Find where the given text appears and provide that cell's center as (X, Y) coordinate. 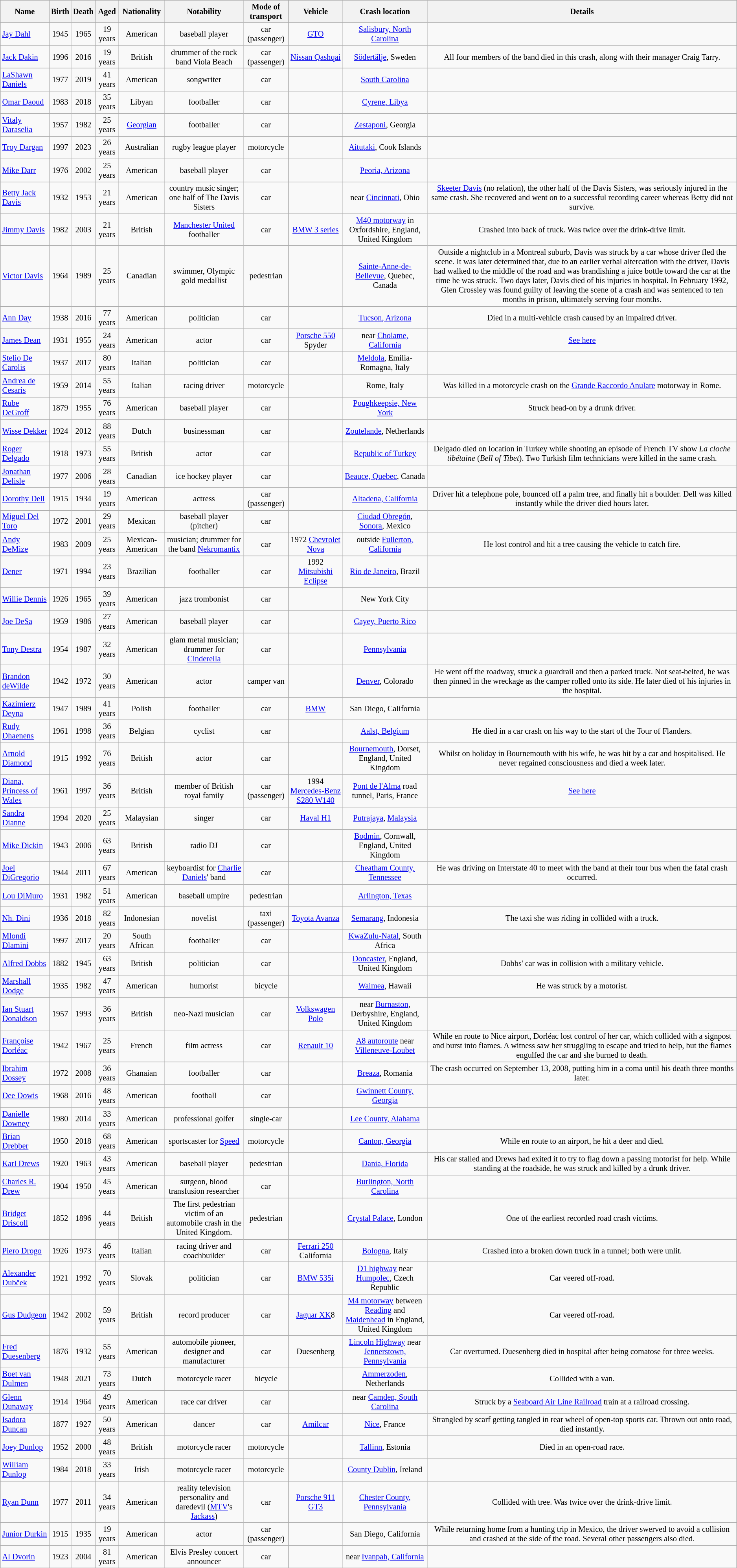
Nissan Qashqai (316, 57)
34 years (107, 1502)
23 years (107, 572)
M4 motorway between Reading and Maidenhead in England, United Kingdom (385, 1315)
43 years (107, 1164)
Details (582, 11)
Sandra Dianne (25, 818)
Strangled by scarf getting tangled in rear wheel of open-top sports car. Thrown out onto road, died instantly. (582, 1424)
1938 (60, 318)
Australian (142, 147)
Gwinnett County, Georgia (385, 1096)
Malaysian (142, 818)
2019 (83, 79)
1920 (60, 1164)
William Dunlop (25, 1470)
Salisbury, North Carolina (385, 34)
automobile pioneer, designer and manufacturer (204, 1352)
He lost control and hit a tree causing the vehicle to catch fire. (582, 544)
Miguel Del Toro (25, 521)
Breaza, Romania (385, 1073)
Bologna, Italy (385, 1251)
songwriter (204, 79)
1968 (60, 1096)
actress (204, 499)
1852 (60, 1218)
1984 (60, 1470)
1943 (60, 845)
jazz trombonist (204, 599)
Dener (25, 572)
Andy DeMize (25, 544)
1927 (83, 1424)
Glenn Dunaway (25, 1402)
Willie Dennis (25, 599)
He was struck by a motorist. (582, 986)
45 years (107, 1187)
Brandon deWilde (25, 681)
Brian Drebber (25, 1141)
Jimmy Davis (25, 230)
record producer (204, 1315)
Pont de l'Alma road tunnel, Paris, France (385, 791)
Beauce, Quebec, Canada (385, 476)
1996 (60, 57)
D1 highway near Humpolec, Czech Republic (385, 1278)
Dania, Florida (385, 1164)
2004 (83, 1557)
Dorothy Dell (25, 499)
20 years (107, 941)
businessman (204, 431)
Troy Dargan (25, 147)
Kazimierz Deyna (25, 709)
New York City (385, 599)
The first pedestrian victim of an automobile crash in the United Kingdom. (204, 1218)
Ibrahim Dossey (25, 1073)
Slovak (142, 1278)
County Dublin, Ireland (385, 1470)
2009 (83, 544)
Lincoln Highway near Jennerstown, Pennsylvania (385, 1352)
Car overturned. Duesenberg died in hospital after being comatose for three weeks. (582, 1352)
Tallinn, Estonia (385, 1447)
Altadena, California (385, 499)
Jaguar XK8 (316, 1315)
humorist (204, 986)
Canton, Georgia (385, 1141)
Waimea, Hawaii (385, 986)
musician; drummer for the band Nekromantix (204, 544)
Ann Day (25, 318)
single-car (266, 1119)
Cheatham County, Tennessee (385, 873)
49 years (107, 1402)
Joel DiGregorio (25, 873)
1987 (83, 649)
Charles R. Drew (25, 1187)
46 years (107, 1251)
Nice, France (385, 1424)
1921 (60, 1278)
Vitaly Daraselia (25, 125)
Burlington, North Carolina (385, 1187)
2001 (83, 521)
swimmer, Olympic gold medallist (204, 276)
race car driver (204, 1402)
Dee Dowis (25, 1096)
neo-Nazi musician (204, 1014)
Meldola, Emilia-Romagna, Italy (385, 363)
Died in an open-road race. (582, 1447)
Pennsylvania (385, 649)
BMW 535i (316, 1278)
Wisse Dekker (25, 431)
2003 (83, 230)
2012 (83, 431)
Mlondi Dlamini (25, 941)
1936 (60, 918)
1904 (60, 1187)
Roger Delgado (25, 453)
Jack Dakin (25, 57)
1980 (60, 1119)
77 years (107, 318)
Doncaster, England, United Kingdom (385, 964)
1896 (83, 1218)
Crashed into a broken down truck in a tunnel; both were unlit. (582, 1251)
Haval H1 (316, 818)
Struck by a Seaboard Air Line Railroad train at a railroad crossing. (582, 1402)
88 years (107, 431)
Boet van Dulmen (25, 1379)
Was killed in a motorcycle crash on the Grande Raccordo Anulare motorway in Rome. (582, 386)
Indonesian (142, 918)
Mike Darr (25, 170)
Ferrari 250 California (316, 1251)
Died in a multi-vehicle crash caused by an impaired driver. (582, 318)
baseball player (pitcher) (204, 521)
Junior Durkin (25, 1534)
Death (83, 11)
1914 (60, 1402)
1947 (60, 709)
reality television personality and daredevil (MTV's Jackass) (204, 1502)
Ciudad Obregón, Sonora, Mexico (385, 521)
Al Dvorin (25, 1557)
35 years (107, 102)
Aitutaki, Cook Islands (385, 147)
sportscaster for Speed (204, 1141)
Sainte-Anne-de-Bellevue, Quebec, Canada (385, 276)
Mike Dickin (25, 845)
Gus Dudgeon (25, 1315)
Renault 10 (316, 1046)
BMW 3 series (316, 230)
rugby league player (204, 147)
taxi (passenger) (266, 918)
near Cincinnati, Ohio (385, 198)
Ammerzoden, Netherlands (385, 1379)
professional golfer (204, 1119)
Lou DiMuro (25, 896)
1972 Chevrolet Nova (316, 544)
Betty Jack Davis (25, 198)
The crash occurred on September 13, 2008, putting him in a coma until his death three months later. (582, 1073)
2000 (83, 1447)
Omar Daoud (25, 102)
81 years (107, 1557)
68 years (107, 1141)
Rome, Italy (385, 386)
Porsche 550 Spyder (316, 340)
The taxi she was riding in collided with a truck. (582, 918)
near Ivanpah, California (385, 1557)
Lee County, Alabama (385, 1119)
Putrajaya, Malaysia (385, 818)
Stelio De Carolis (25, 363)
47 years (107, 986)
Tony Destra (25, 649)
Libyan (142, 102)
French (142, 1046)
Karl Drews (25, 1164)
Semarang, Indonesia (385, 918)
1934 (83, 499)
2008 (83, 1073)
film actress (204, 1046)
Diana, Princess of Wales (25, 791)
Marshall Dodge (25, 986)
Irish (142, 1470)
KwaZulu-Natal, South Africa (385, 941)
1923 (60, 1557)
Aalst, Belgium (385, 731)
Jonathan Delisle (25, 476)
1986 (83, 622)
glam metal musician; drummer for Cinderella (204, 649)
Mexican-American (142, 544)
Victor Davis (25, 276)
1963 (83, 1164)
1944 (60, 873)
Joe DeSa (25, 622)
1882 (60, 964)
Tucson, Arizona (385, 318)
1918 (60, 453)
All four members of the band died in this crash, along with their manager Craig Tarry. (582, 57)
Crystal Palace, London (385, 1218)
39 years (107, 599)
Name (25, 11)
Arnold Diamond (25, 758)
Polish (142, 709)
Vehicle (316, 11)
32 years (107, 649)
50 years (107, 1424)
Södertälje, Sweden (385, 57)
Republic of Turkey (385, 453)
outside Fullerton, California (385, 544)
2023 (83, 147)
1948 (60, 1379)
1877 (60, 1424)
82 years (107, 918)
2021 (83, 1379)
73 years (107, 1379)
Georgian (142, 125)
racing driver and coachbuilder (204, 1251)
While en route to an airport, he hit a deer and died. (582, 1141)
Bournemouth, Dorset, England, United Kingdom (385, 758)
drummer of the rock band Viola Beach (204, 57)
radio DJ (204, 845)
near Cholame, California (385, 340)
Amilcar (316, 1424)
30 years (107, 681)
1994 Mercedes-Benz S280 W140 (316, 791)
26 years (107, 147)
Duesenberg (316, 1352)
Piero Drogo (25, 1251)
1993 (83, 1014)
novelist (204, 918)
Cyrene, Libya (385, 102)
James Dean (25, 340)
Dobbs' car was in collision with a military vehicle. (582, 964)
BMW (316, 709)
Alexander Dubček (25, 1278)
Bridget Driscoll (25, 1218)
Mexican (142, 521)
67 years (107, 873)
Crash location (385, 11)
1879 (60, 408)
70 years (107, 1278)
Belgian (142, 731)
Poughkeepsie, New York (385, 408)
member of British royal family (204, 791)
1992 Mitsubishi Eclipse (316, 572)
1876 (60, 1352)
Arlington, Texas (385, 896)
Driver hit a telephone pole, bounced off a palm tree, and finally hit a boulder. Dell was killed instantly while the driver died hours later. (582, 499)
1976 (60, 170)
1954 (60, 649)
1952 (60, 1447)
1998 (83, 731)
Denver, Colorado (385, 681)
Volkswagen Polo (316, 1014)
camper van (266, 681)
One of the earliest recorded road crash victims. (582, 1218)
Andrea de Cesaris (25, 386)
Joey Dunlop (25, 1447)
LaShawn Daniels (25, 79)
Alfred Dobbs (25, 964)
Notability (204, 11)
near Burnaston, Derbyshire, England, United Kingdom (385, 1014)
Collided with a van. (582, 1379)
Brazilian (142, 572)
South African (142, 941)
cyclist (204, 731)
1967 (83, 1046)
Rube DeGroff (25, 408)
Bodmin, Cornwall, England, United Kingdom (385, 845)
Françoise Dorléac (25, 1046)
1924 (60, 431)
Ian Stuart Donaldson (25, 1014)
Aged (107, 11)
He was driving on Interstate 40 to meet with the band at their tour bus when the fatal crash occurred. (582, 873)
44 years (107, 1218)
Rio de Janeiro, Brazil (385, 572)
Crashed into back of truck. Was twice over the drink-drive limit. (582, 230)
South Carolina (385, 79)
2020 (83, 818)
Toyota Avanza (316, 918)
baseball umpire (204, 896)
Jay Dahl (25, 34)
1937 (60, 363)
Elvis Presley concert announcer (204, 1557)
Collided with tree. Was twice over the drink-drive limit. (582, 1502)
singer (204, 818)
Mode of transport (266, 11)
GTO (316, 34)
A8 autoroute near Villeneuve-Loubet (385, 1046)
Isadora Duncan (25, 1424)
He died in a car crash on his way to the start of the Tour of Flanders. (582, 731)
Cayey, Puerto Rico (385, 622)
Ghanaian (142, 1073)
Chester County, Pennsylvania (385, 1502)
Danielle Downey (25, 1119)
1971 (60, 572)
80 years (107, 363)
Nh. Dini (25, 918)
Manchester United footballer (204, 230)
Whilst on holiday in Bournemouth with his wife, he was hit by a car and hospitalised. He never regained consciousness and died a week later. (582, 758)
Ryan Dunn (25, 1502)
M40 motorway in Oxfordshire, England, United Kingdom (385, 230)
1953 (83, 198)
Nationality (142, 11)
59 years (107, 1315)
Birth (60, 11)
Fred Duesenberg (25, 1352)
keyboardist for Charlie Daniels' band (204, 873)
football (204, 1096)
ice hockey player (204, 476)
racing driver (204, 386)
surgeon, blood transfusion researcher (204, 1187)
Zestaponi, Georgia (385, 125)
Peoria, Arizona (385, 170)
dancer (204, 1424)
51 years (107, 896)
near Camden, South Carolina (385, 1402)
27 years (107, 622)
Zoutelande, Netherlands (385, 431)
Rudy Dhaenens (25, 731)
29 years (107, 521)
Porsche 911 GT3 (316, 1502)
24 years (107, 340)
country music singer; one half of The Davis Sisters (204, 198)
Struck head-on by a drunk driver. (582, 408)
28 years (107, 476)
